From the cell containing the given text, extract its center point as (X, Y) coordinate. 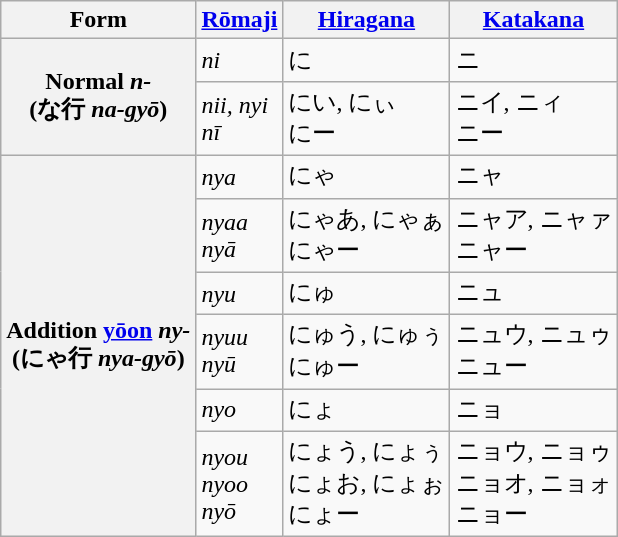
にゅう, にゅぅにゅー (366, 352)
にゃ (366, 176)
ニュ (534, 294)
nii, nyinī (240, 118)
にょう, にょぅにょお, にょぉにょー (366, 484)
nyaanyā (240, 235)
Hiragana (366, 20)
Rōmaji (240, 20)
Addition yōon ny-(にゃ行 nya-gyō) (98, 346)
nyuunyū (240, 352)
に (366, 60)
ニョ (534, 410)
にょ (366, 410)
ニ (534, 60)
nyu (240, 294)
ニョウ, ニョゥニョオ, ニョォニョー (534, 484)
ニャア, ニャァニャー (534, 235)
ニュウ, ニュゥニュー (534, 352)
にい, にぃにー (366, 118)
Form (98, 20)
にゅ (366, 294)
nyo (240, 410)
Normal n-(な行 na-gyō) (98, 98)
ni (240, 60)
ニャ (534, 176)
nyounyoonyō (240, 484)
ニイ, ニィニー (534, 118)
にゃあ, にゃぁにゃー (366, 235)
nya (240, 176)
Katakana (534, 20)
